For the text-containing cell, return its midpoint in [X, Y] coordinate format. 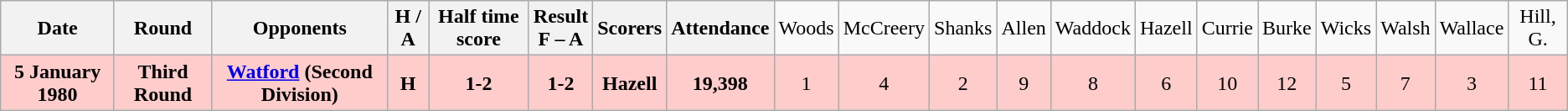
12 [1287, 82]
Third Round [162, 82]
5 [1345, 82]
Opponents [300, 29]
4 [884, 82]
Shanks [963, 29]
H / A [409, 29]
1 [806, 82]
Watford (Second Division) [300, 82]
Half time score [479, 29]
Burke [1287, 29]
2 [963, 82]
Hill, G. [1538, 29]
Wicks [1345, 29]
5 January 1980 [58, 82]
McCreery [884, 29]
Waddock [1092, 29]
11 [1538, 82]
Allen [1024, 29]
6 [1166, 82]
Walsh [1406, 29]
3 [1472, 82]
Round [162, 29]
8 [1092, 82]
Scorers [630, 29]
Woods [806, 29]
Wallace [1472, 29]
10 [1227, 82]
Currie [1227, 29]
19,398 [720, 82]
Attendance [720, 29]
ResultF – A [560, 29]
7 [1406, 82]
Date [58, 29]
H [409, 82]
9 [1024, 82]
